Return (x, y) of the center of cell containing provided text 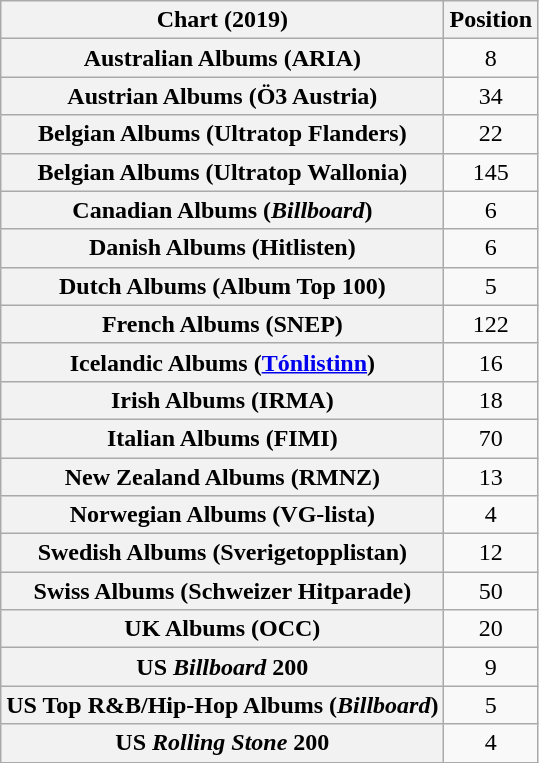
34 (491, 96)
UK Albums (OCC) (222, 629)
Danish Albums (Hitlisten) (222, 248)
Austrian Albums (Ö3 Austria) (222, 96)
French Albums (SNEP) (222, 324)
13 (491, 477)
Position (491, 20)
Chart (2019) (222, 20)
Dutch Albums (Album Top 100) (222, 286)
122 (491, 324)
Swedish Albums (Sverigetopplistan) (222, 553)
Australian Albums (ARIA) (222, 58)
Norwegian Albums (VG-lista) (222, 515)
Belgian Albums (Ultratop Flanders) (222, 134)
18 (491, 400)
US Rolling Stone 200 (222, 743)
22 (491, 134)
9 (491, 667)
New Zealand Albums (RMNZ) (222, 477)
Canadian Albums (Billboard) (222, 210)
Icelandic Albums (Tónlistinn) (222, 362)
Irish Albums (IRMA) (222, 400)
Italian Albums (FIMI) (222, 438)
16 (491, 362)
US Billboard 200 (222, 667)
50 (491, 591)
8 (491, 58)
70 (491, 438)
145 (491, 172)
Swiss Albums (Schweizer Hitparade) (222, 591)
12 (491, 553)
Belgian Albums (Ultratop Wallonia) (222, 172)
20 (491, 629)
US Top R&B/Hip-Hop Albums (Billboard) (222, 705)
